Search for the cell housing the specified text and yield its (X, Y) center coordinate. 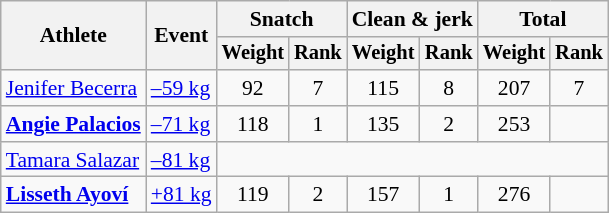
135 (384, 124)
Jenifer Becerra (74, 88)
207 (514, 88)
Snatch (282, 19)
118 (253, 124)
–81 kg (182, 160)
8 (449, 88)
Tamara Salazar (74, 160)
119 (253, 195)
253 (514, 124)
Athlete (74, 36)
276 (514, 195)
Angie Palacios (74, 124)
–71 kg (182, 124)
–59 kg (182, 88)
92 (253, 88)
157 (384, 195)
+81 kg (182, 195)
115 (384, 88)
Lisseth Ayoví (74, 195)
Event (182, 36)
Total (543, 19)
Clean & jerk (412, 19)
